From the cell containing the given text, extract its center point as (X, Y) coordinate. 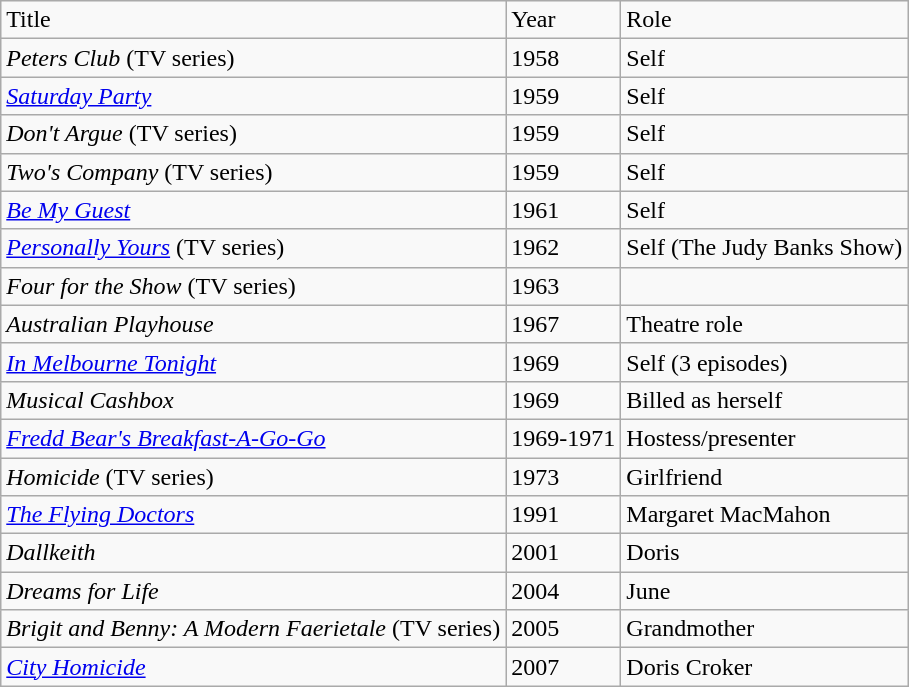
Theatre role (764, 324)
Four for the Show (TV series) (254, 286)
Dallkeith (254, 553)
June (764, 591)
City Homicide (254, 667)
Be My Guest (254, 210)
1991 (564, 515)
In Melbourne Tonight (254, 362)
Role (764, 20)
Dreams for Life (254, 591)
2005 (564, 629)
Peters Club (TV series) (254, 58)
Fredd Bear's Breakfast-A-Go-Go (254, 438)
Australian Playhouse (254, 324)
2007 (564, 667)
Personally Yours (TV series) (254, 248)
Grandmother (764, 629)
Doris Croker (764, 667)
2004 (564, 591)
Billed as herself (764, 400)
Girlfriend (764, 477)
1969-1971 (564, 438)
Saturday Party (254, 96)
Two's Company (TV series) (254, 172)
Brigit and Benny: A Modern Faerietale (TV series) (254, 629)
The Flying Doctors (254, 515)
Self (The Judy Banks Show) (764, 248)
1973 (564, 477)
1958 (564, 58)
Title (254, 20)
Musical Cashbox (254, 400)
Homicide (TV series) (254, 477)
1962 (564, 248)
1961 (564, 210)
Hostess/presenter (764, 438)
Self (3 episodes) (764, 362)
Year (564, 20)
Margaret MacMahon (764, 515)
1967 (564, 324)
1963 (564, 286)
2001 (564, 553)
Don't Argue (TV series) (254, 134)
Doris (764, 553)
